Output the (x, y) coordinate of the center of the cell containing the given text.  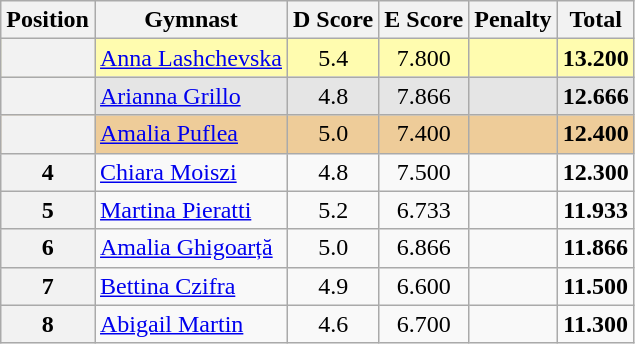
11.866 (596, 248)
8 (48, 324)
Anna Lashchevska (190, 58)
12.300 (596, 172)
7 (48, 286)
7.866 (424, 96)
6.700 (424, 324)
12.666 (596, 96)
Abigail Martin (190, 324)
4.6 (334, 324)
6.866 (424, 248)
E Score (424, 20)
6.733 (424, 210)
Amalia Puflea (190, 134)
11.300 (596, 324)
Position (48, 20)
Amalia Ghigoarță (190, 248)
Bettina Czifra (190, 286)
6.600 (424, 286)
5.2 (334, 210)
11.933 (596, 210)
Gymnast (190, 20)
7.400 (424, 134)
Chiara Moiszi (190, 172)
13.200 (596, 58)
4 (48, 172)
5 (48, 210)
11.500 (596, 286)
7.500 (424, 172)
D Score (334, 20)
Martina Pieratti (190, 210)
Penalty (513, 20)
Arianna Grillo (190, 96)
6 (48, 248)
Total (596, 20)
7.800 (424, 58)
4.9 (334, 286)
12.400 (596, 134)
5.4 (334, 58)
